Determine the [X, Y] coordinate at the center of the cell enclosing the given text.  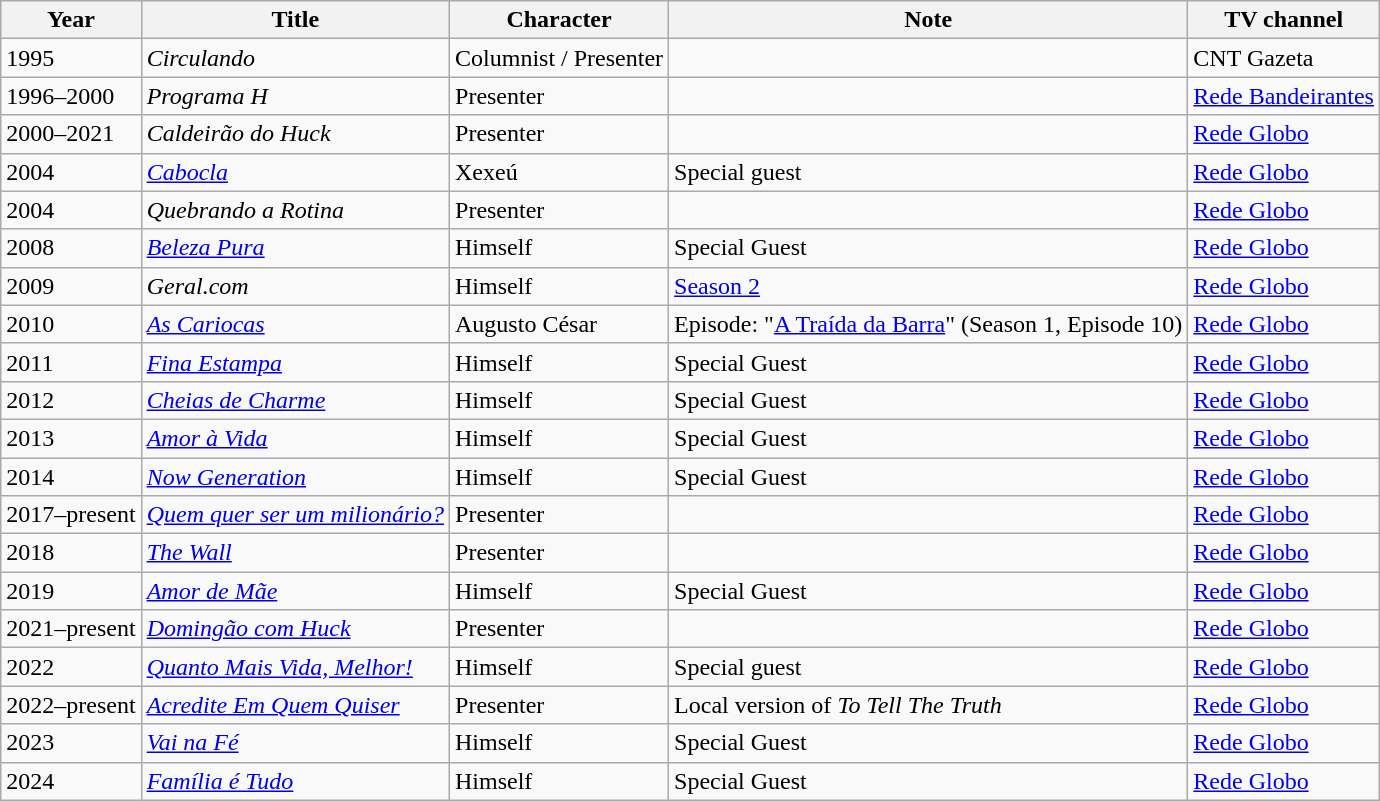
Episode: "A Traída da Barra" (Season 1, Episode 10) [928, 324]
2012 [71, 400]
Year [71, 20]
Circulando [295, 58]
2008 [71, 248]
1995 [71, 58]
Amor à Vida [295, 438]
Quem quer ser um milionário? [295, 515]
2017–present [71, 515]
Quebrando a Rotina [295, 210]
2018 [71, 553]
Família é Tudo [295, 781]
Cheias de Charme [295, 400]
Acredite Em Quem Quiser [295, 705]
Local version of To Tell The Truth [928, 705]
1996–2000 [71, 96]
Columnist / Presenter [560, 58]
Now Generation [295, 477]
Caldeirão do Huck [295, 134]
CNT Gazeta [1284, 58]
TV channel [1284, 20]
2021–present [71, 629]
Domingão com Huck [295, 629]
Cabocla [295, 172]
Title [295, 20]
2009 [71, 286]
Quanto Mais Vida, Melhor! [295, 667]
2011 [71, 362]
Amor de Mãe [295, 591]
2022–present [71, 705]
Note [928, 20]
Character [560, 20]
Xexeú [560, 172]
2014 [71, 477]
2013 [71, 438]
Programa H [295, 96]
2019 [71, 591]
Beleza Pura [295, 248]
Rede Bandeirantes [1284, 96]
2023 [71, 743]
Augusto César [560, 324]
2022 [71, 667]
The Wall [295, 553]
2010 [71, 324]
Geral.com [295, 286]
2000–2021 [71, 134]
Season 2 [928, 286]
As Cariocas [295, 324]
Fina Estampa [295, 362]
Vai na Fé [295, 743]
2024 [71, 781]
